Find where the given text appears and provide that cell's center as [x, y] coordinate. 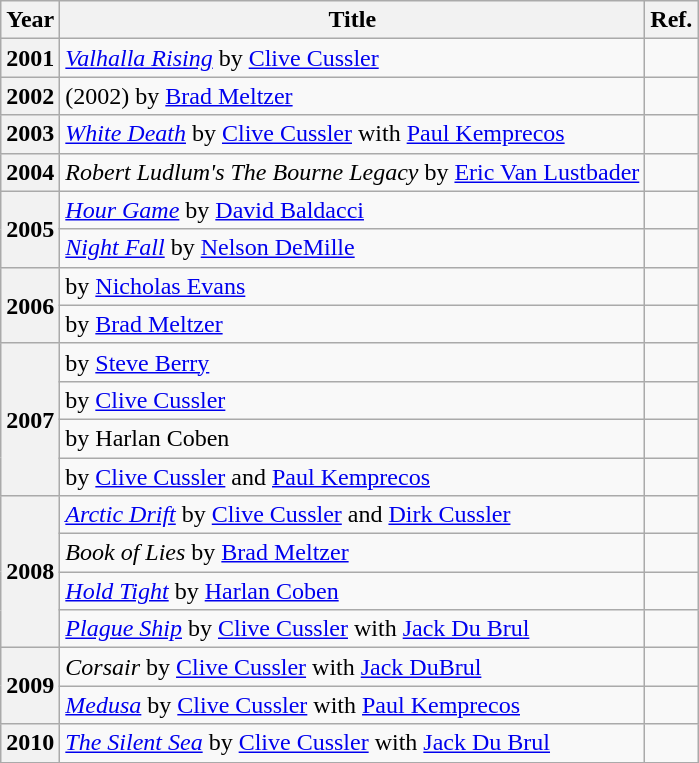
by Nicholas Evans [352, 286]
Ref. [672, 20]
White Death by Clive Cussler with Paul Kemprecos [352, 134]
2006 [30, 305]
Year [30, 20]
Medusa by Clive Cussler with Paul Kemprecos [352, 705]
Plague Ship by Clive Cussler with Jack Du Brul [352, 629]
2009 [30, 686]
2005 [30, 229]
2003 [30, 134]
2002 [30, 96]
Hour Game by David Baldacci [352, 210]
2010 [30, 743]
by Clive Cussler and Paul Kemprecos [352, 477]
2008 [30, 572]
Book of Lies by Brad Meltzer [352, 553]
by Clive Cussler [352, 400]
(2002) by Brad Meltzer [352, 96]
Night Fall by Nelson DeMille [352, 248]
by Brad Meltzer [352, 324]
The Silent Sea by Clive Cussler with Jack Du Brul [352, 743]
2004 [30, 172]
Title [352, 20]
by Harlan Coben [352, 438]
Valhalla Rising by Clive Cussler [352, 58]
by Steve Berry [352, 362]
Robert Ludlum's The Bourne Legacy by Eric Van Lustbader [352, 172]
2001 [30, 58]
2007 [30, 419]
Hold Tight by Harlan Coben [352, 591]
Corsair by Clive Cussler with Jack DuBrul [352, 667]
Arctic Drift by Clive Cussler and Dirk Cussler [352, 515]
